Output the (x, y) coordinate of the center of the cell containing the given text.  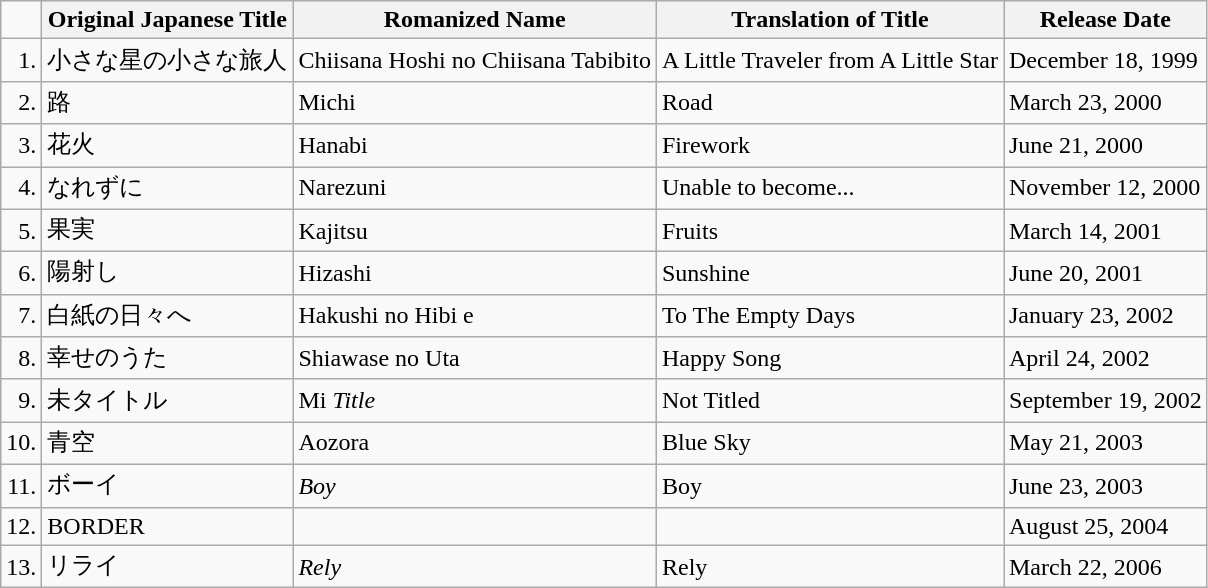
なれずに (168, 188)
March 23, 2000 (1106, 102)
幸せのうた (168, 358)
Shiawase no Uta (475, 358)
Sunshine (830, 274)
7. (22, 316)
9. (22, 400)
March 14, 2001 (1106, 230)
路 (168, 102)
6. (22, 274)
Release Date (1106, 20)
8. (22, 358)
Mi Title (475, 400)
August 25, 2004 (1106, 526)
13. (22, 566)
果実 (168, 230)
June 21, 2000 (1106, 146)
青空 (168, 444)
小さな星の小さな旅人 (168, 60)
Original Japanese Title (168, 20)
A Little Traveler from A Little Star (830, 60)
June 20, 2001 (1106, 274)
陽射し (168, 274)
Fruits (830, 230)
Hanabi (475, 146)
5. (22, 230)
Blue Sky (830, 444)
11. (22, 486)
Narezuni (475, 188)
1. (22, 60)
Translation of Title (830, 20)
花火 (168, 146)
To The Empty Days (830, 316)
June 23, 2003 (1106, 486)
Not Titled (830, 400)
Hizashi (475, 274)
November 12, 2000 (1106, 188)
リライ (168, 566)
BORDER (168, 526)
Romanized Name (475, 20)
Unable to become... (830, 188)
Kajitsu (475, 230)
未タイトル (168, 400)
2. (22, 102)
March 22, 2006 (1106, 566)
白紙の日々へ (168, 316)
December 18, 1999 (1106, 60)
ボーイ (168, 486)
4. (22, 188)
April 24, 2002 (1106, 358)
Road (830, 102)
Michi (475, 102)
Chiisana Hoshi no Chiisana Tabibito (475, 60)
January 23, 2002 (1106, 316)
10. (22, 444)
12. (22, 526)
Firework (830, 146)
September 19, 2002 (1106, 400)
Happy Song (830, 358)
3. (22, 146)
May 21, 2003 (1106, 444)
Hakushi no Hibi e (475, 316)
Aozora (475, 444)
